Output the [x, y] coordinate of the center of the cell containing the given text.  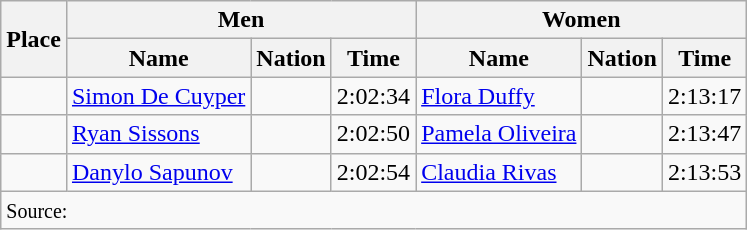
2:02:54 [373, 172]
2:02:50 [373, 134]
Women [582, 20]
Flora Duffy [499, 96]
Pamela Oliveira [499, 134]
Claudia Rivas [499, 172]
2:02:34 [373, 96]
2:13:17 [704, 96]
Men [240, 20]
Source: [374, 210]
Place [34, 39]
2:13:53 [704, 172]
Simon De Cuyper [158, 96]
Danylo Sapunov [158, 172]
2:13:47 [704, 134]
Ryan Sissons [158, 134]
